Return the (X, Y) coordinate for the center point of the cell that contains the specified text.  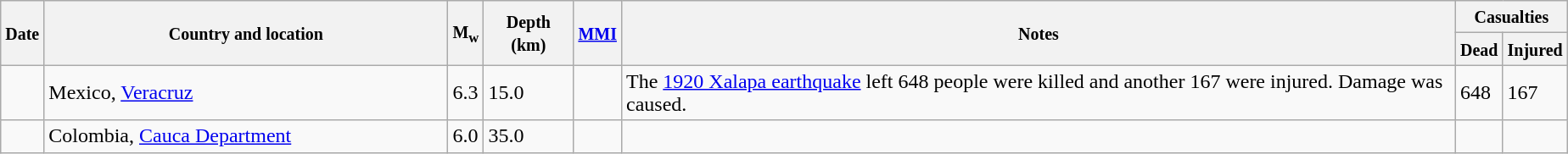
6.3 (466, 93)
Injured (1535, 49)
6.0 (466, 136)
The 1920 Xalapa earthquake left 648 people were killed and another 167 were injured. Damage was caused. (1039, 93)
167 (1535, 93)
MMI (597, 33)
Casualties (1511, 17)
Country and location (246, 33)
Mw (466, 33)
Mexico, Veracruz (246, 93)
Date (22, 33)
Depth (km) (529, 33)
Notes (1039, 33)
35.0 (529, 136)
Dead (1479, 49)
15.0 (529, 93)
648 (1479, 93)
Colombia, Cauca Department (246, 136)
